Determine the [X, Y] coordinate at the center of the cell enclosing the given text.  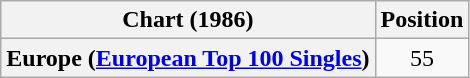
Position [422, 20]
Europe (European Top 100 Singles) [188, 58]
Chart (1986) [188, 20]
55 [422, 58]
